Provide the (X, Y) coordinate of the cell's center where the given text is located.  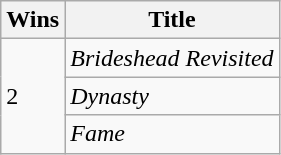
Dynasty (172, 96)
Title (172, 20)
Brideshead Revisited (172, 58)
Fame (172, 134)
Wins (33, 20)
2 (33, 96)
